Return (X, Y) of the center of cell containing provided text 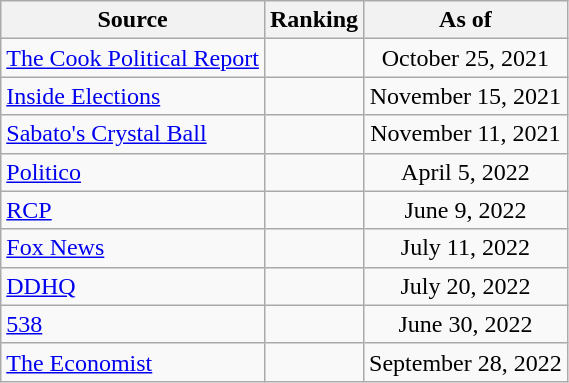
The Economist (133, 362)
Politico (133, 172)
November 11, 2021 (466, 134)
The Cook Political Report (133, 58)
June 9, 2022 (466, 210)
DDHQ (133, 286)
538 (133, 324)
July 20, 2022 (466, 286)
Ranking (314, 20)
Sabato's Crystal Ball (133, 134)
October 25, 2021 (466, 58)
Source (133, 20)
As of (466, 20)
Fox News (133, 248)
April 5, 2022 (466, 172)
November 15, 2021 (466, 96)
September 28, 2022 (466, 362)
RCP (133, 210)
Inside Elections (133, 96)
June 30, 2022 (466, 324)
July 11, 2022 (466, 248)
